Search for the cell housing the specified text and yield its (x, y) center coordinate. 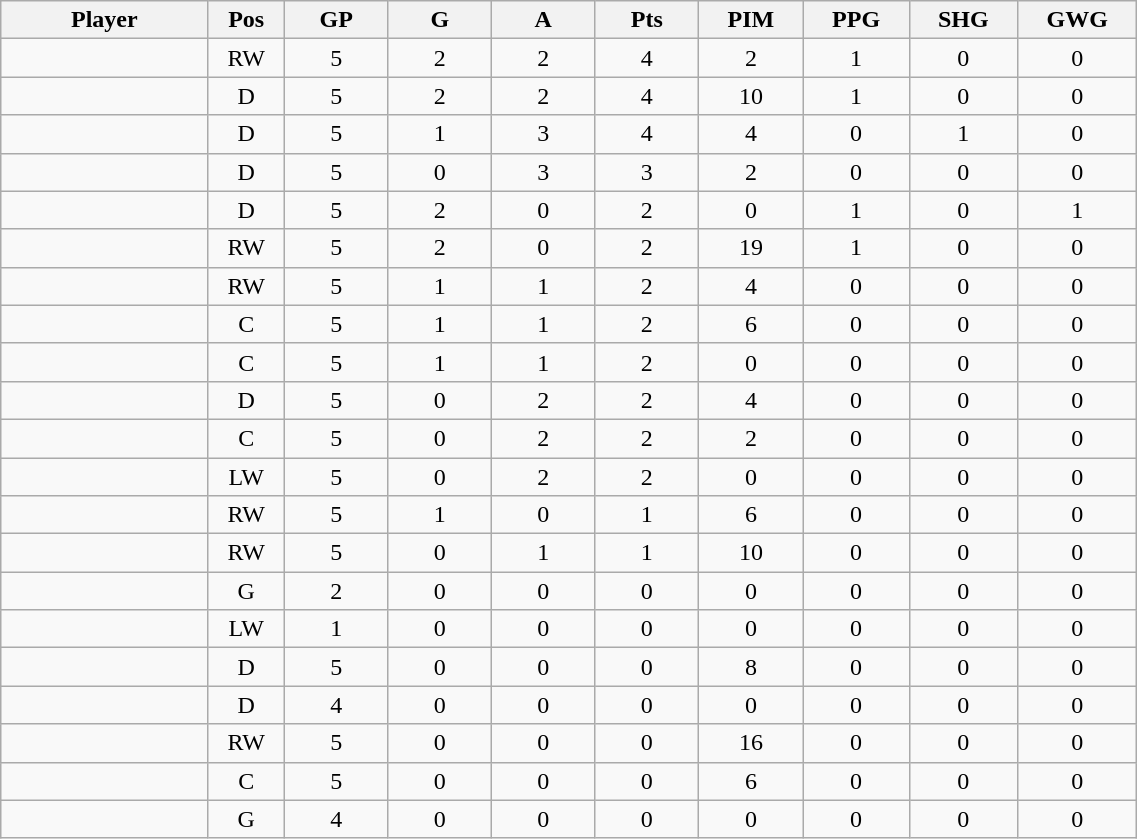
A (544, 20)
Pts (647, 20)
PIM (752, 20)
19 (752, 248)
SHG (964, 20)
PPG (856, 20)
GWG (1078, 20)
16 (752, 743)
GP (336, 20)
Pos (246, 20)
Player (104, 20)
8 (752, 667)
